For the text-containing cell, return its midpoint in (x, y) coordinate format. 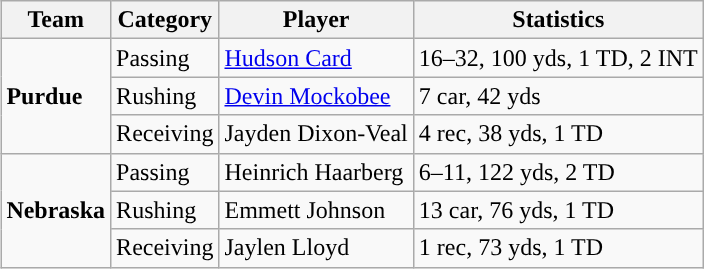
7 car, 42 yds (558, 96)
Hudson Card (316, 58)
Emmett Johnson (316, 210)
Player (316, 20)
Heinrich Haarberg (316, 172)
Statistics (558, 20)
Nebraska (56, 210)
Team (56, 20)
1 rec, 73 yds, 1 TD (558, 248)
Devin Mockobee (316, 96)
13 car, 76 yds, 1 TD (558, 210)
Purdue (56, 96)
Jaylen Lloyd (316, 248)
Jayden Dixon-Veal (316, 134)
16–32, 100 yds, 1 TD, 2 INT (558, 58)
Category (165, 20)
6–11, 122 yds, 2 TD (558, 172)
4 rec, 38 yds, 1 TD (558, 134)
